Scan for the cell matching the given text and deliver its [x, y] coordinate at center. 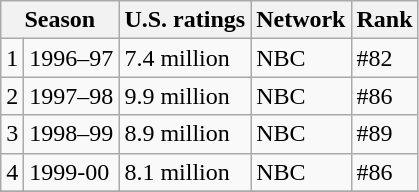
1 [12, 58]
1999-00 [72, 172]
7.4 million [185, 58]
Season [60, 20]
8.1 million [185, 172]
4 [12, 172]
U.S. ratings [185, 20]
1998–99 [72, 134]
8.9 million [185, 134]
#89 [384, 134]
#82 [384, 58]
9.9 million [185, 96]
Network [301, 20]
Rank [384, 20]
3 [12, 134]
1997–98 [72, 96]
2 [12, 96]
1996–97 [72, 58]
